Determine the (x, y) coordinate at the center of the cell enclosing the given text.  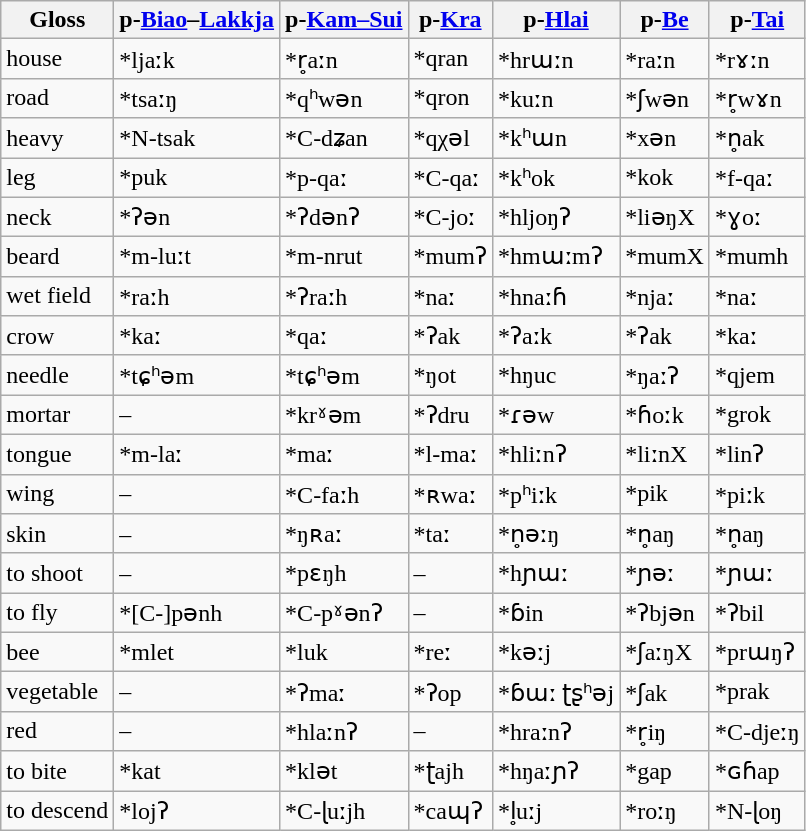
*gap (665, 771)
*ʔən (197, 217)
*grok (757, 415)
*C-pˠənʔ (344, 613)
*ʈajh (450, 771)
*reː (450, 652)
*ʔraːh (344, 296)
p-Kra (450, 20)
*C-qaː (450, 178)
to bite (58, 771)
*ʔdru (450, 415)
*klət (344, 771)
wet field (58, 296)
*raːh (197, 296)
*hnaːɦ (556, 296)
*ʔaːk (556, 336)
*kok (665, 178)
*qχəl (450, 138)
*qjem (757, 375)
*ɢɦap (757, 771)
*lojʔ (197, 810)
*N-tsak (197, 138)
*maː (344, 454)
*krˠəm (344, 415)
*hlaːnʔ (344, 731)
*pʰiːk (556, 494)
*qaː (344, 336)
*f-qaː (757, 178)
*N-ɭoŋ (757, 810)
p-Biao–Lakkja (197, 20)
*piːk (757, 494)
beard (58, 257)
*C-faːh (344, 494)
mortar (58, 415)
p-Kam–Sui (344, 20)
neck (58, 217)
*hmɯːmʔ (556, 257)
*ɓɯː ʈʂʰəj (556, 692)
*kuːn (556, 98)
*ɦoːk (665, 415)
*ʔbjən (665, 613)
house (58, 59)
needle (58, 375)
*hljoŋʔ (556, 217)
p-Be (665, 20)
*[C-]pənh (197, 613)
*ljaːk (197, 59)
*liəŋX (665, 217)
*raːn (665, 59)
*qʰwən (344, 98)
*mumX (665, 257)
*ɲəː (665, 573)
to shoot (58, 573)
*xən (665, 138)
*hliːnʔ (556, 454)
*ŋʀaː (344, 534)
*taː (450, 534)
p-Hlai (556, 20)
*ʃwən (665, 98)
*rɤːn (757, 59)
to descend (58, 810)
*p-qaː (344, 178)
*liːnX (665, 454)
*linʔ (757, 454)
*hɲɯː (556, 573)
*ɲɯː (757, 573)
road (58, 98)
*qron (450, 98)
p-Tai (757, 20)
*ʃak (665, 692)
*tsaːŋ (197, 98)
*ŋaːʔ (665, 375)
wing (58, 494)
*qran (450, 59)
*n̥ak (757, 138)
*ɣoː (757, 217)
*ʔmaː (344, 692)
vegetable (58, 692)
*kʰɯn (556, 138)
*njaː (665, 296)
heavy (58, 138)
*prɯŋʔ (757, 652)
*C-dʑan (344, 138)
*C-joː (450, 217)
*ʀwaː (450, 494)
*caɰʔ (450, 810)
bee (58, 652)
leg (58, 178)
to fly (58, 613)
*l-maː (450, 454)
*hrɯːn (556, 59)
*ʔdənʔ (344, 217)
*luk (344, 652)
*mumh (757, 257)
*m-luːt (197, 257)
*l̥uːj (556, 810)
*C-ɭuːjh (344, 810)
*m-nrut (344, 257)
Gloss (58, 20)
*ɓin (556, 613)
*mumʔ (450, 257)
red (58, 731)
tongue (58, 454)
*roːŋ (665, 810)
*ʔop (450, 692)
*puk (197, 178)
*kəːj (556, 652)
*pɛŋh (344, 573)
*C-djeːŋ (757, 731)
*hraːnʔ (556, 731)
*ʃaːŋX (665, 652)
*pik (665, 494)
*ŋot (450, 375)
*hŋaːɲʔ (556, 771)
*kʰok (556, 178)
*r̥aːn (344, 59)
*n̥əːŋ (556, 534)
*kat (197, 771)
*ʔbil (757, 613)
*mlet (197, 652)
*r̥iŋ (665, 731)
*hŋuc (556, 375)
*m-laː (197, 454)
skin (58, 534)
crow (58, 336)
*r̥wɤn (757, 98)
*ɾəw (556, 415)
*prak (757, 692)
